From the cell containing the given text, extract its center point as (X, Y) coordinate. 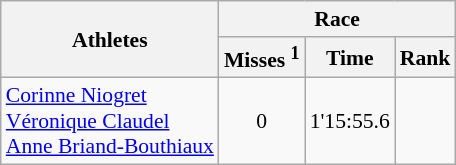
Rank (426, 58)
Athletes (110, 40)
0 (262, 122)
Race (337, 19)
1'15:55.6 (350, 122)
Corinne NiogretVéronique ClaudelAnne Briand-Bouthiaux (110, 122)
Time (350, 58)
Misses 1 (262, 58)
